Return the [X, Y] coordinate for the center point of the cell that contains the specified text.  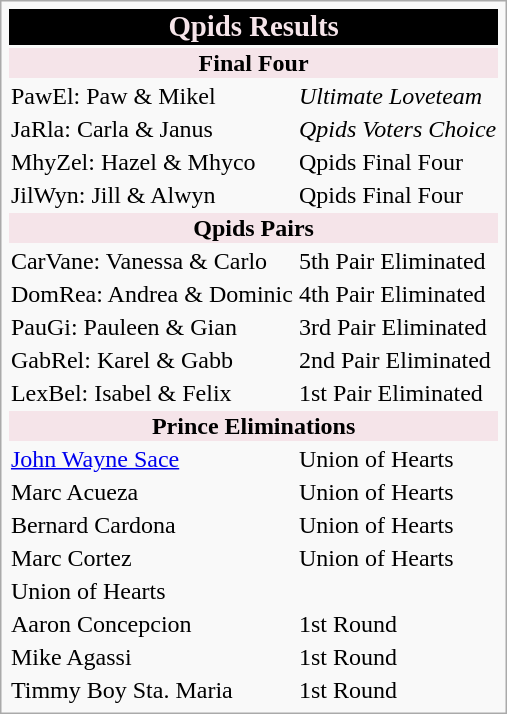
LexBel: Isabel & Felix [152, 393]
Qpids Results [253, 27]
4th Pair Eliminated [397, 294]
Qpids Pairs [253, 228]
DomRea: Andrea & Dominic [152, 294]
5th Pair Eliminated [397, 261]
MhyZel: Hazel & Mhyco [152, 162]
Timmy Boy Sta. Maria [152, 690]
Marc Acueza [152, 492]
JilWyn: Jill & Alwyn [152, 195]
JaRla: Carla & Janus [152, 129]
CarVane: Vanessa & Carlo [152, 261]
GabRel: Karel & Gabb [152, 360]
John Wayne Sace [152, 459]
PauGi: Pauleen & Gian [152, 327]
Bernard Cardona [152, 525]
Ultimate Loveteam [397, 96]
3rd Pair Eliminated [397, 327]
PawEl: Paw & Mikel [152, 96]
Mike Agassi [152, 657]
Marc Cortez [152, 558]
1st Pair Eliminated [397, 393]
Qpids Voters Choice [397, 129]
Prince Eliminations [253, 426]
2nd Pair Eliminated [397, 360]
Aaron Concepcion [152, 624]
Final Four [253, 63]
